Find where the given text appears and provide that cell's center as [X, Y] coordinate. 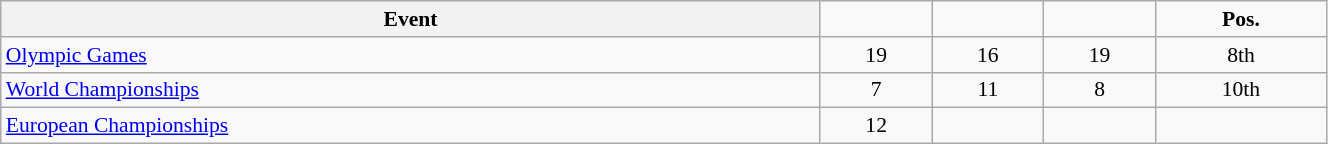
Pos. [1240, 19]
11 [988, 90]
10th [1240, 90]
16 [988, 55]
Olympic Games [411, 55]
7 [876, 90]
8 [1100, 90]
12 [876, 126]
World Championships [411, 90]
Event [411, 19]
8th [1240, 55]
European Championships [411, 126]
